Detect which cell encompasses the target text, then output its [X, Y] center coordinate. 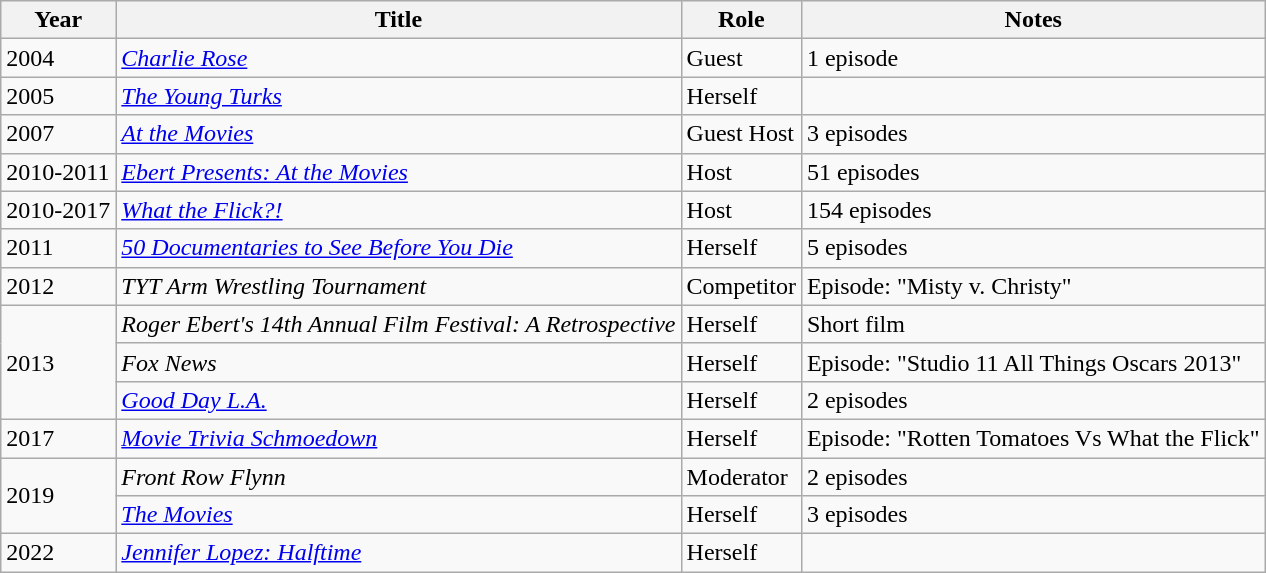
2022 [58, 553]
Roger Ebert's 14th Annual Film Festival: A Retrospective [398, 324]
2007 [58, 134]
Front Row Flynn [398, 477]
The Young Turks [398, 96]
What the Flick?! [398, 210]
2019 [58, 496]
Episode: "Rotten Tomatoes Vs What the Flick" [1033, 438]
Short film [1033, 324]
Fox News [398, 362]
The Movies [398, 515]
At the Movies [398, 134]
2004 [58, 58]
2010-2017 [58, 210]
2017 [58, 438]
5 episodes [1033, 248]
2013 [58, 362]
2011 [58, 248]
Guest Host [741, 134]
Title [398, 20]
Episode: "Studio 11 All Things Oscars 2013" [1033, 362]
51 episodes [1033, 172]
2010-2011 [58, 172]
154 episodes [1033, 210]
50 Documentaries to See Before You Die [398, 248]
Guest [741, 58]
Movie Trivia Schmoedown [398, 438]
Year [58, 20]
1 episode [1033, 58]
Role [741, 20]
Notes [1033, 20]
Moderator [741, 477]
2005 [58, 96]
Episode: "Misty v. Christy" [1033, 286]
2012 [58, 286]
Competitor [741, 286]
Charlie Rose [398, 58]
Ebert Presents: At the Movies [398, 172]
Good Day L.A. [398, 400]
TYT Arm Wrestling Tournament [398, 286]
Jennifer Lopez: Halftime [398, 553]
